Search for the cell housing the specified text and yield its (x, y) center coordinate. 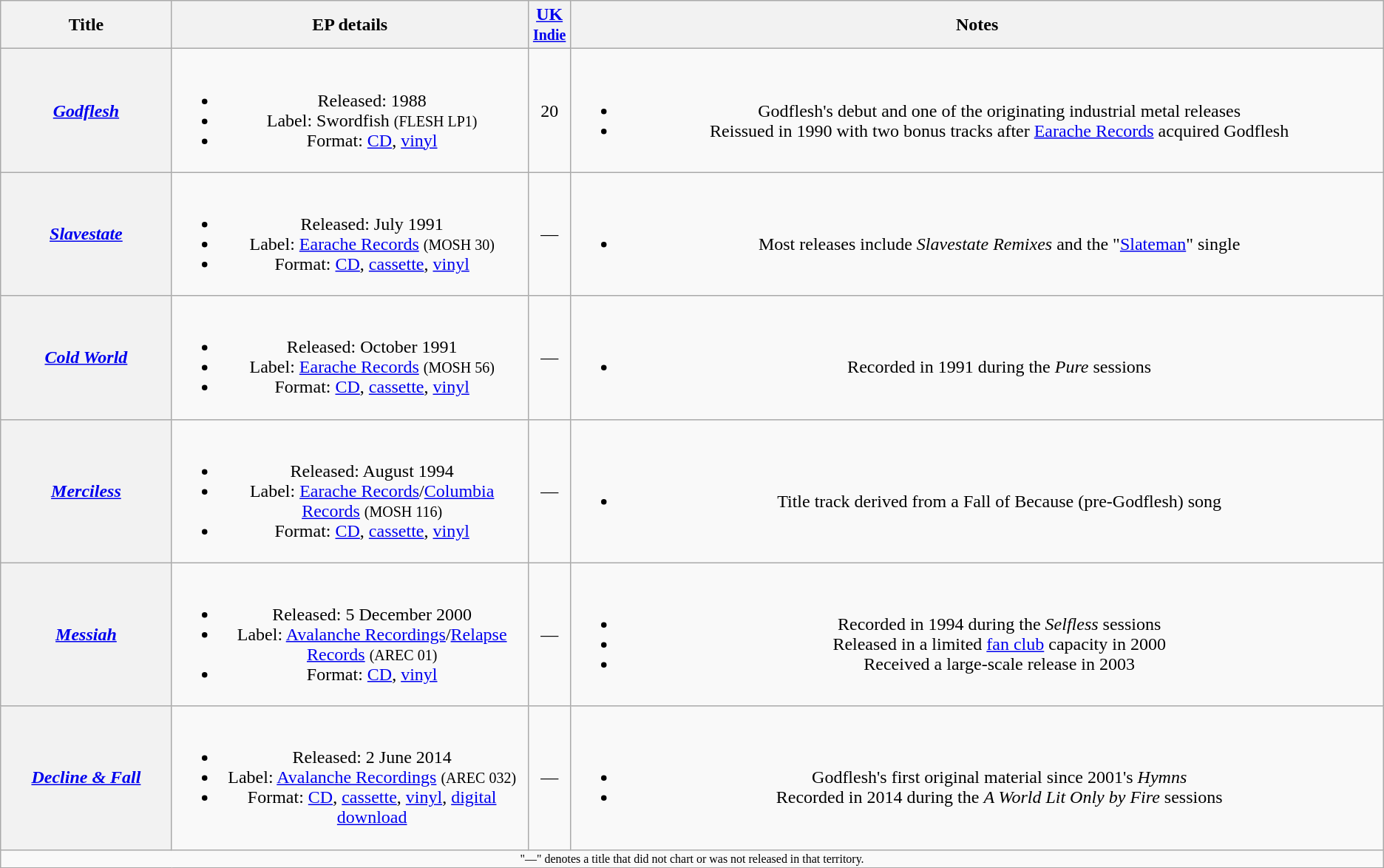
Notes (977, 25)
Released: July 1991Label: Earache Records (MOSH 30)Format: CD, cassette, vinyl (350, 234)
Godflesh's first original material since 2001's HymnsRecorded in 2014 during the A World Lit Only by Fire sessions (977, 778)
EP details (350, 25)
Recorded in 1994 during the Selfless sessionsReleased in a limited fan club capacity in 2000Received a large-scale release in 2003 (977, 634)
"—" denotes a title that did not chart or was not released in that territory. (692, 858)
Released: 2 June 2014Label: Avalanche Recordings (AREC 032)Format: CD, cassette, vinyl, digital download (350, 778)
Slavestate (86, 234)
Released: August 1994Label: Earache Records/Columbia Records (MOSH 116)Format: CD, cassette, vinyl (350, 491)
20 (549, 111)
Most releases include Slavestate Remixes and the "Slateman" single (977, 234)
Released: 5 December 2000Label: Avalanche Recordings/Relapse Records (AREC 01)Format: CD, vinyl (350, 634)
Merciless (86, 491)
Title track derived from a Fall of Because (pre-Godflesh) song (977, 491)
Godflesh (86, 111)
UK Indie (549, 25)
Title (86, 25)
Cold World (86, 358)
Released: October 1991Label: Earache Records (MOSH 56)Format: CD, cassette, vinyl (350, 358)
Decline & Fall (86, 778)
Messiah (86, 634)
Recorded in 1991 during the Pure sessions (977, 358)
Released: 1988Label: Swordfish (FLESH LP1)Format: CD, vinyl (350, 111)
Godflesh's debut and one of the originating industrial metal releasesReissued in 1990 with two bonus tracks after Earache Records acquired Godflesh (977, 111)
